Return the (X, Y) coordinate for the center point of the cell that contains the specified text.  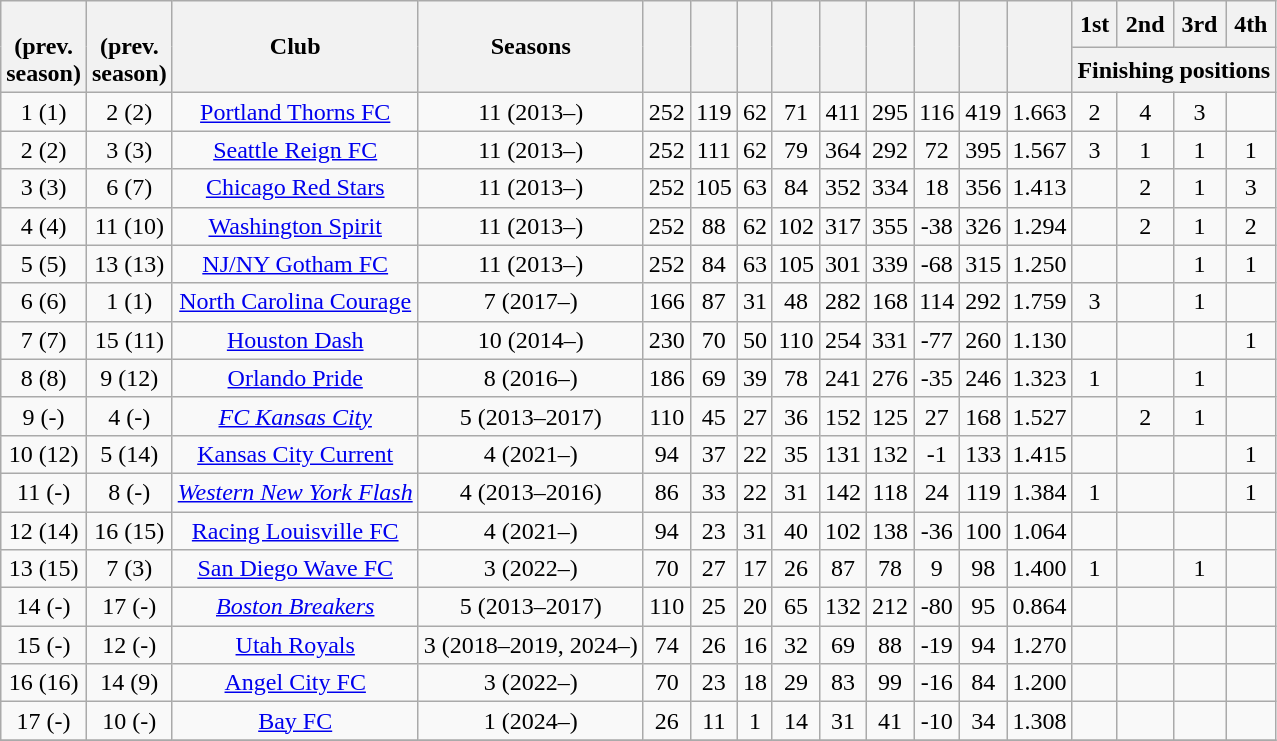
1.567 (1040, 150)
24 (937, 492)
NJ/NY Gotham FC (295, 264)
50 (754, 340)
230 (666, 340)
74 (666, 645)
166 (666, 302)
1.323 (1040, 378)
33 (714, 492)
Bay FC (295, 721)
1 (2024–) (530, 721)
Racing Louisville FC (295, 531)
15 (-) (44, 645)
1.384 (1040, 492)
34 (984, 721)
-35 (937, 378)
1.064 (1040, 531)
-1 (937, 454)
16 (16) (44, 683)
8 (2016–) (530, 378)
125 (890, 416)
100 (984, 531)
Western New York Flash (295, 492)
36 (796, 416)
Washington Spirit (295, 226)
-77 (937, 340)
364 (842, 150)
315 (984, 264)
-16 (937, 683)
116 (937, 112)
246 (984, 378)
Utah Royals (295, 645)
-10 (937, 721)
12 (-) (129, 645)
Portland Thorns FC (295, 112)
Seattle Reign FC (295, 150)
North Carolina Courage (295, 302)
4 (4) (44, 226)
254 (842, 340)
Angel City FC (295, 683)
1.527 (1040, 416)
131 (842, 454)
71 (796, 112)
6 (6) (44, 302)
9 (-) (44, 416)
-38 (937, 226)
65 (796, 607)
301 (842, 264)
295 (890, 112)
39 (754, 378)
2nd (1145, 24)
86 (666, 492)
35 (796, 454)
1.250 (1040, 264)
72 (937, 150)
95 (984, 607)
17 (754, 569)
11 (714, 721)
4 (-) (129, 416)
1.400 (1040, 569)
41 (890, 721)
16 (15) (129, 531)
37 (714, 454)
16 (754, 645)
5 (14) (129, 454)
98 (984, 569)
317 (842, 226)
83 (842, 683)
32 (796, 645)
11 (-) (44, 492)
3 (2018–2019, 2024–) (530, 645)
9 (12) (129, 378)
14 (796, 721)
114 (937, 302)
15 (11) (129, 340)
13 (13) (129, 264)
Club (295, 47)
6 (7) (129, 188)
1.130 (1040, 340)
1st (1094, 24)
79 (796, 150)
Orlando Pride (295, 378)
13 (15) (44, 569)
356 (984, 188)
395 (984, 150)
1.413 (1040, 188)
4 (2013–2016) (530, 492)
1.308 (1040, 721)
111 (714, 150)
10 (12) (44, 454)
118 (890, 492)
-36 (937, 531)
Houston Dash (295, 340)
334 (890, 188)
138 (890, 531)
0.864 (1040, 607)
186 (666, 378)
276 (890, 378)
4 (1145, 112)
339 (890, 264)
331 (890, 340)
7 (2017–) (530, 302)
14 (9) (129, 683)
48 (796, 302)
9 (937, 569)
-19 (937, 645)
10 (2014–) (530, 340)
133 (984, 454)
Chicago Red Stars (295, 188)
419 (984, 112)
29 (796, 683)
241 (842, 378)
12 (14) (44, 531)
Boston Breakers (295, 607)
Seasons (530, 47)
282 (842, 302)
411 (842, 112)
FC Kansas City (295, 416)
25 (714, 607)
45 (714, 416)
-68 (937, 264)
1.294 (1040, 226)
5 (5) (44, 264)
152 (842, 416)
Kansas City Current (295, 454)
10 (-) (129, 721)
8 (-) (129, 492)
8 (8) (44, 378)
7 (3) (129, 569)
1.415 (1040, 454)
40 (796, 531)
20 (754, 607)
1.759 (1040, 302)
1.270 (1040, 645)
142 (842, 492)
1.200 (1040, 683)
1.663 (1040, 112)
4th (1251, 24)
212 (890, 607)
7 (7) (44, 340)
99 (890, 683)
352 (842, 188)
-80 (937, 607)
San Diego Wave FC (295, 569)
326 (984, 226)
14 (-) (44, 607)
355 (890, 226)
11 (10) (129, 226)
260 (984, 340)
3rd (1200, 24)
Finishing positions (1174, 70)
